Identify which cell holds the provided text, then report its (x, y) central coordinate. 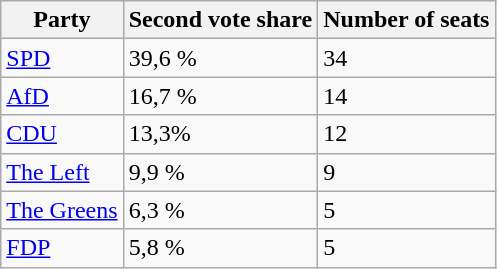
39,6 % (220, 58)
The Greens (62, 210)
16,7 % (220, 96)
SPD (62, 58)
CDU (62, 134)
Second vote share (220, 20)
Number of seats (406, 20)
34 (406, 58)
12 (406, 134)
The Left (62, 172)
9,9 % (220, 172)
FDP (62, 248)
14 (406, 96)
9 (406, 172)
5,8 % (220, 248)
AfD (62, 96)
Party (62, 20)
6,3 % (220, 210)
13,3% (220, 134)
